Extract the (x, y) coordinate from the center of the cell holding the provided text.  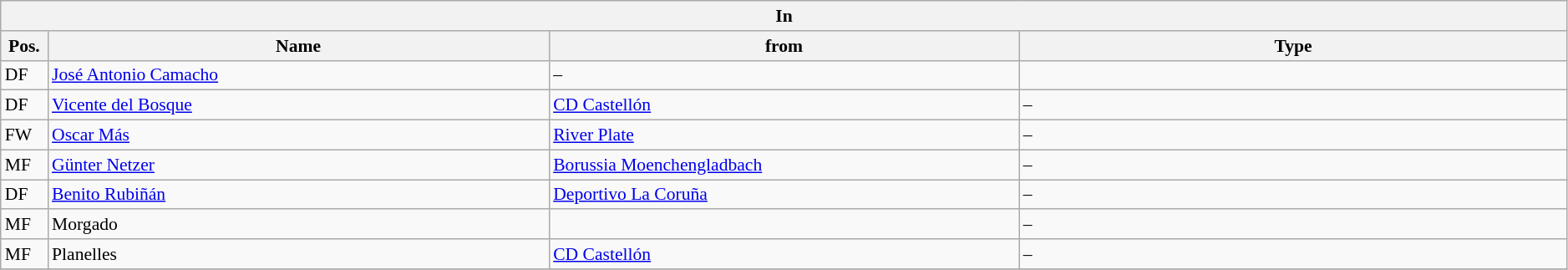
Planelles (298, 254)
Type (1293, 46)
In (784, 16)
Name (298, 46)
from (784, 46)
Oscar Más (298, 135)
River Plate (784, 135)
Günter Netzer (298, 165)
Benito Rubiñán (298, 195)
Pos. (24, 46)
Morgado (298, 225)
José Antonio Camacho (298, 75)
FW (24, 135)
Borussia Moenchengladbach (784, 165)
Deportivo La Coruña (784, 195)
Vicente del Bosque (298, 105)
